Output the (X, Y) coordinate of the center of the cell containing the given text.  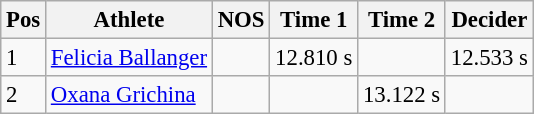
Decider (489, 20)
1 (24, 58)
Oxana Grichina (130, 95)
2 (24, 95)
NOS (240, 20)
Felicia Ballanger (130, 58)
13.122 s (402, 95)
12.533 s (489, 58)
Time 2 (402, 20)
Athlete (130, 20)
12.810 s (314, 58)
Time 1 (314, 20)
Pos (24, 20)
